Determine the (x, y) coordinate at the center of the cell enclosing the given text.  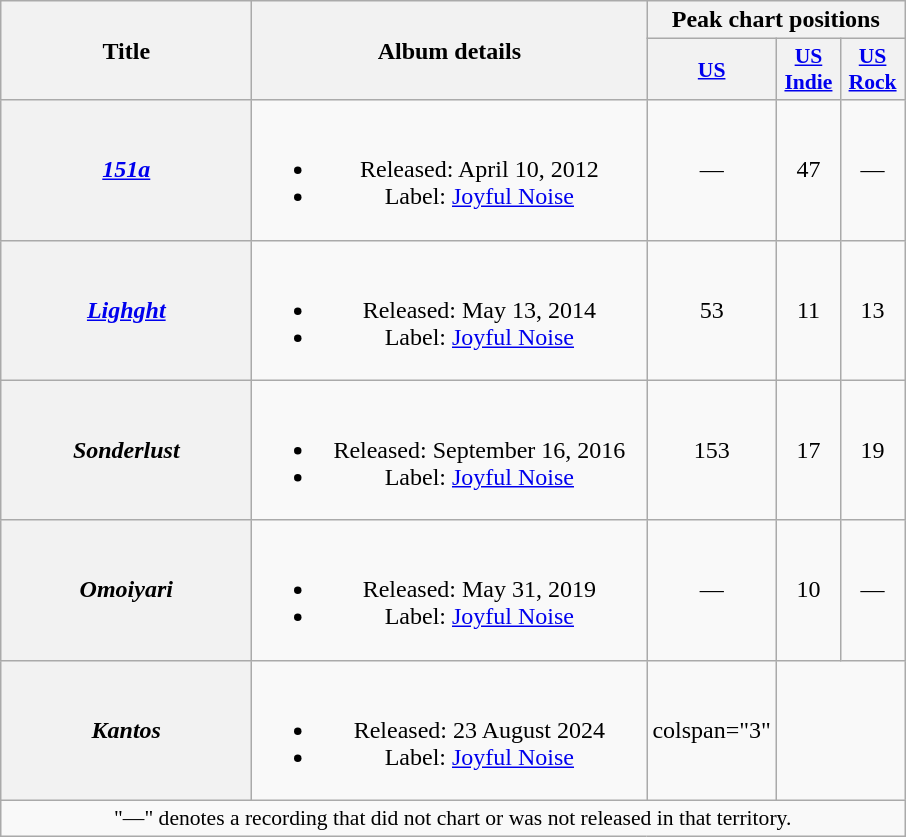
Title (126, 50)
Released: May 13, 2014Label: Joyful Noise (450, 310)
Released: 23 August 2024Label: Joyful Noise (450, 730)
USRock (873, 70)
47 (808, 170)
Released: April 10, 2012Label: Joyful Noise (450, 170)
17 (808, 450)
153 (712, 450)
Peak chart positions (776, 20)
Sonderlust (126, 450)
Released: September 16, 2016Label: Joyful Noise (450, 450)
US Indie (808, 70)
19 (873, 450)
Omoiyari (126, 590)
11 (808, 310)
Lighght (126, 310)
10 (808, 590)
colspan="3" (712, 730)
Album details (450, 50)
"—" denotes a recording that did not chart or was not released in that territory. (453, 818)
13 (873, 310)
151a (126, 170)
Released: May 31, 2019Label: Joyful Noise (450, 590)
Kantos (126, 730)
53 (712, 310)
US (712, 70)
